Return the (x, y) coordinate for the center point of the cell that contains the specified text.  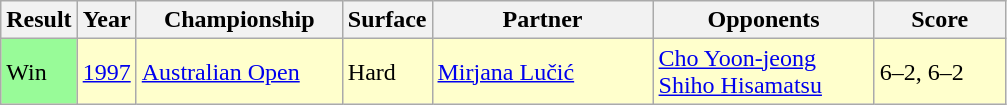
Partner (542, 20)
Win (39, 72)
Year (106, 20)
Hard (387, 72)
Opponents (764, 20)
Cho Yoon-jeong Shiho Hisamatsu (764, 72)
6–2, 6–2 (940, 72)
Australian Open (239, 72)
Score (940, 20)
Championship (239, 20)
Mirjana Lučić (542, 72)
Surface (387, 20)
1997 (106, 72)
Result (39, 20)
